Scan for the cell matching the given text and deliver its [X, Y] coordinate at center. 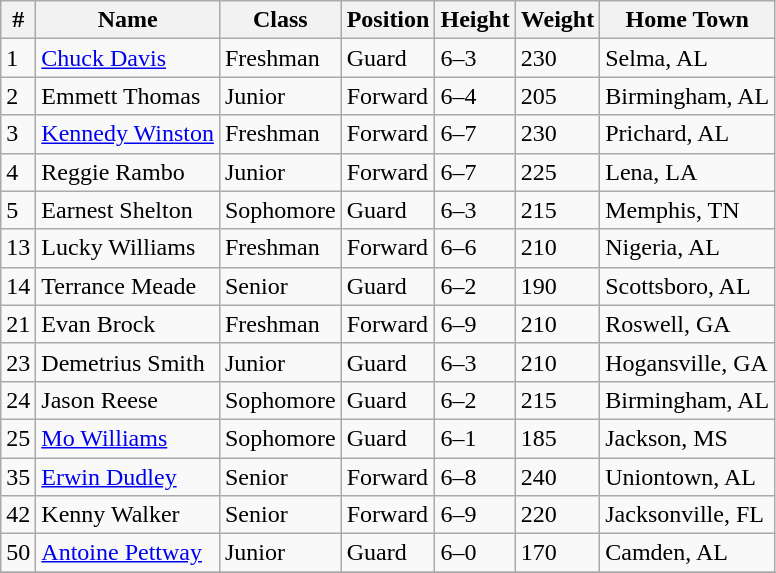
170 [557, 553]
225 [557, 172]
Jackson, MS [688, 438]
6–4 [475, 96]
205 [557, 96]
Erwin Dudley [128, 477]
Position [388, 20]
Home Town [688, 20]
Weight [557, 20]
Jason Reese [128, 400]
Lucky Williams [128, 248]
Uniontown, AL [688, 477]
5 [18, 210]
4 [18, 172]
Camden, AL [688, 553]
Earnest Shelton [128, 210]
Memphis, TN [688, 210]
Jacksonville, FL [688, 515]
220 [557, 515]
Mo Williams [128, 438]
Selma, AL [688, 58]
Nigeria, AL [688, 248]
Reggie Rambo [128, 172]
Hogansville, GA [688, 362]
2 [18, 96]
190 [557, 286]
Height [475, 20]
Demetrius Smith [128, 362]
1 [18, 58]
Emmett Thomas [128, 96]
Roswell, GA [688, 324]
Evan Brock [128, 324]
3 [18, 134]
50 [18, 553]
Kenny Walker [128, 515]
24 [18, 400]
6–1 [475, 438]
Kennedy Winston [128, 134]
Prichard, AL [688, 134]
23 [18, 362]
Name [128, 20]
13 [18, 248]
14 [18, 286]
Class [280, 20]
Lena, LA [688, 172]
42 [18, 515]
Scottsboro, AL [688, 286]
# [18, 20]
6–8 [475, 477]
21 [18, 324]
25 [18, 438]
Chuck Davis [128, 58]
Terrance Meade [128, 286]
Antoine Pettway [128, 553]
240 [557, 477]
6–6 [475, 248]
35 [18, 477]
185 [557, 438]
6–0 [475, 553]
